Find where the given text appears and provide that cell's center as [X, Y] coordinate. 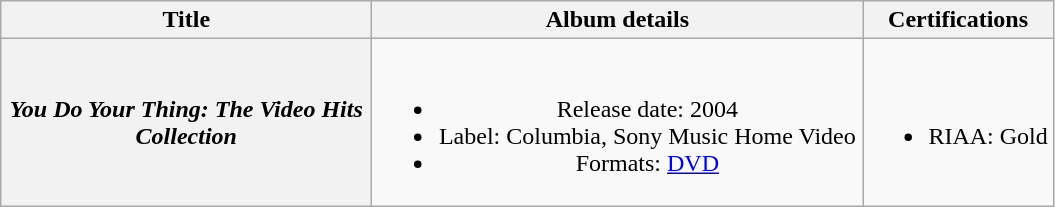
Release date: 2004Label: Columbia, Sony Music Home VideoFormats: DVD [618, 122]
Title [186, 20]
Album details [618, 20]
RIAA: Gold [958, 122]
You Do Your Thing: The Video Hits Collection [186, 122]
Certifications [958, 20]
